From the cell containing the given text, extract its center point as [x, y] coordinate. 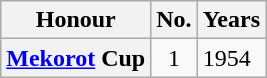
1 [174, 58]
1954 [231, 58]
Years [231, 20]
Mekorot Cup [76, 58]
Honour [76, 20]
No. [174, 20]
